Search for the cell housing the specified text and yield its [x, y] center coordinate. 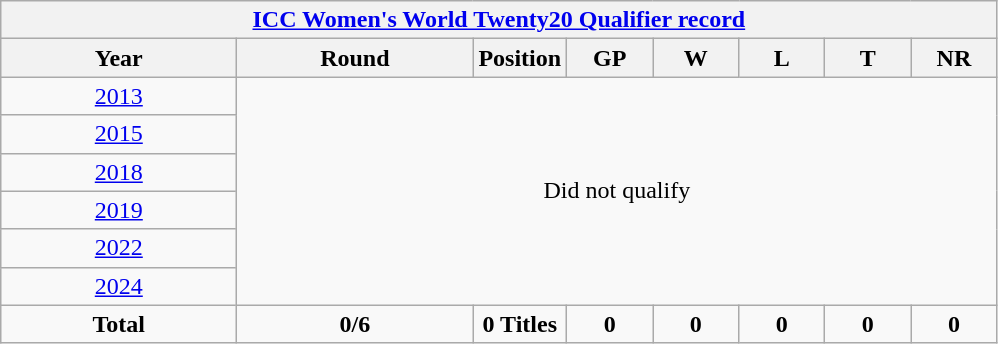
2019 [119, 210]
NR [954, 58]
Position [520, 58]
2013 [119, 96]
L [782, 58]
2015 [119, 134]
Year [119, 58]
Round [355, 58]
T [868, 58]
2018 [119, 172]
2022 [119, 248]
0 Titles [520, 324]
0/6 [355, 324]
GP [610, 58]
W [696, 58]
ICC Women's World Twenty20 Qualifier record [499, 20]
2024 [119, 286]
Did not qualify [617, 191]
Total [119, 324]
